Find where the given text appears and provide that cell's center as [X, Y] coordinate. 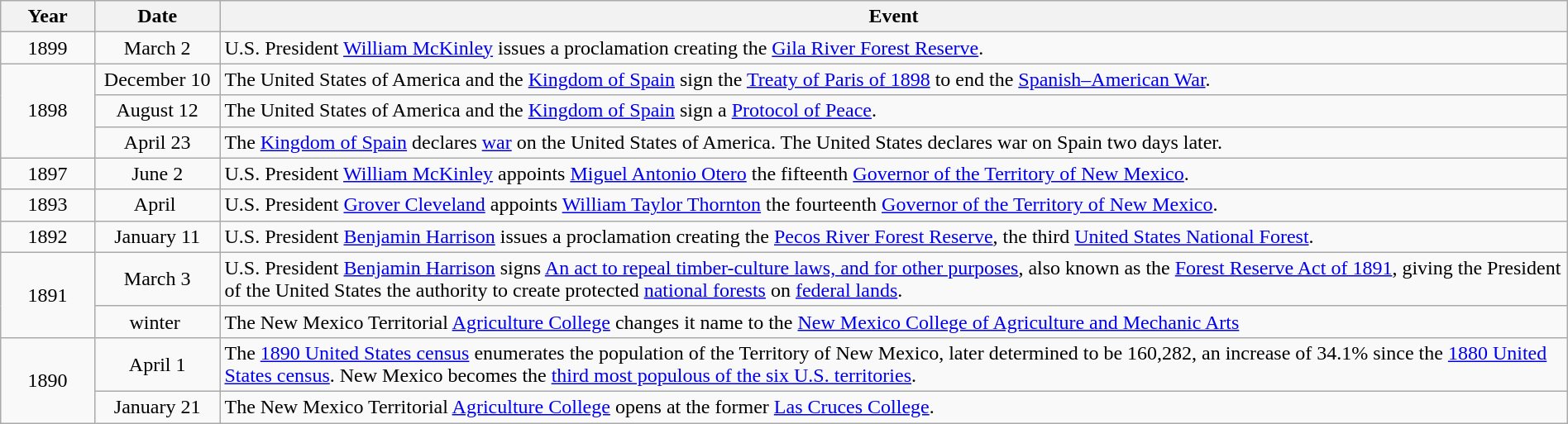
1891 [48, 294]
U.S. President Benjamin Harrison issues a proclamation creating the Pecos River Forest Reserve, the third United States National Forest. [893, 236]
1899 [48, 48]
winter [157, 322]
1892 [48, 236]
The Kingdom of Spain declares war on the United States of America. The United States declares war on Spain two days later. [893, 142]
January 11 [157, 236]
August 12 [157, 111]
The United States of America and the Kingdom of Spain sign the Treaty of Paris of 1898 to end the Spanish–American War. [893, 79]
1897 [48, 174]
April [157, 205]
1890 [48, 380]
March 3 [157, 279]
The New Mexico Territorial Agriculture College opens at the former Las Cruces College. [893, 407]
U.S. President William McKinley issues a proclamation creating the Gila River Forest Reserve. [893, 48]
The New Mexico Territorial Agriculture College changes it name to the New Mexico College of Agriculture and Mechanic Arts [893, 322]
April 23 [157, 142]
U.S. President Grover Cleveland appoints William Taylor Thornton the fourteenth Governor of the Territory of New Mexico. [893, 205]
April 1 [157, 364]
U.S. President William McKinley appoints Miguel Antonio Otero the fifteenth Governor of the Territory of New Mexico. [893, 174]
The United States of America and the Kingdom of Spain sign a Protocol of Peace. [893, 111]
December 10 [157, 79]
Date [157, 17]
March 2 [157, 48]
1898 [48, 111]
June 2 [157, 174]
Event [893, 17]
January 21 [157, 407]
1893 [48, 205]
Year [48, 17]
